Determine the [x, y] coordinate at the center of the cell enclosing the given text.  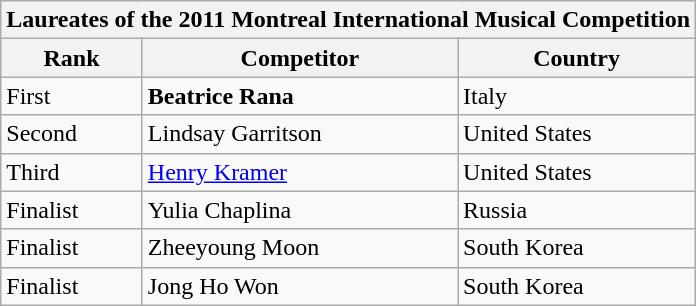
Rank [72, 58]
Russia [577, 210]
First [72, 96]
Laureates of the 2011 Montreal International Musical Competition [348, 20]
Jong Ho Won [300, 286]
Beatrice Rana [300, 96]
Italy [577, 96]
Yulia Chaplina [300, 210]
Country [577, 58]
Lindsay Garritson [300, 134]
Third [72, 172]
Competitor [300, 58]
Henry Kramer [300, 172]
Zheeyoung Moon [300, 248]
Second [72, 134]
